Locate the cell with the specified text and output its (x, y) center coordinate. 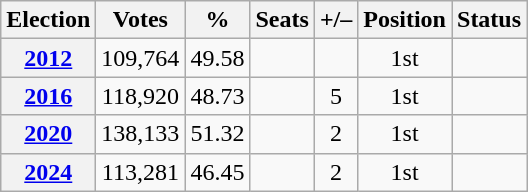
+/– (336, 20)
Status (490, 20)
109,764 (140, 58)
48.73 (218, 96)
% (218, 20)
2016 (48, 96)
Seats (282, 20)
113,281 (140, 172)
49.58 (218, 58)
Election (48, 20)
51.32 (218, 134)
2020 (48, 134)
Votes (140, 20)
5 (336, 96)
Position (405, 20)
2024 (48, 172)
138,133 (140, 134)
118,920 (140, 96)
2012 (48, 58)
46.45 (218, 172)
